Search for the cell housing the specified text and yield its [X, Y] center coordinate. 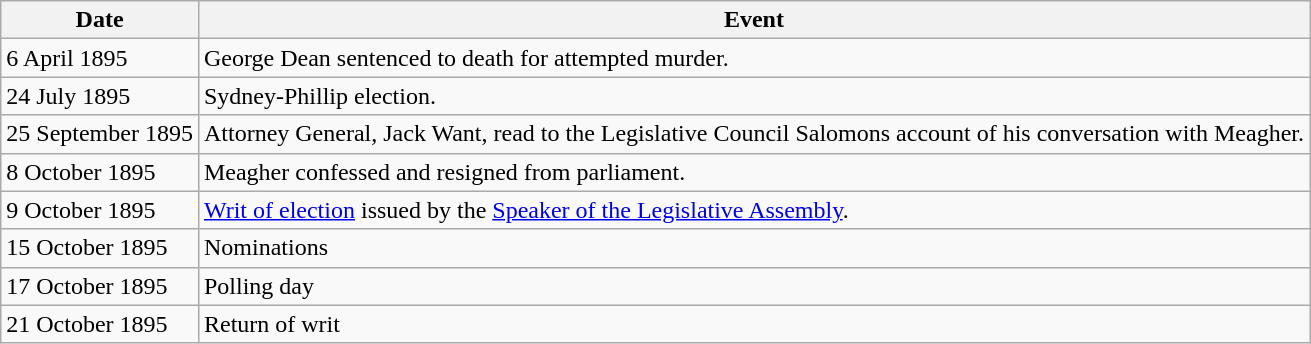
6 April 1895 [100, 58]
9 October 1895 [100, 210]
25 September 1895 [100, 134]
17 October 1895 [100, 286]
Writ of election issued by the Speaker of the Legislative Assembly. [754, 210]
21 October 1895 [100, 324]
Polling day [754, 286]
Event [754, 20]
George Dean sentenced to death for attempted murder. [754, 58]
Attorney General, Jack Want, read to the Legislative Council Salomons account of his conversation with Meagher. [754, 134]
Return of writ [754, 324]
Sydney-Phillip election. [754, 96]
24 July 1895 [100, 96]
15 October 1895 [100, 248]
Nominations [754, 248]
Meagher confessed and resigned from parliament. [754, 172]
8 October 1895 [100, 172]
Date [100, 20]
